Output the [X, Y] coordinate of the center of the cell containing the given text.  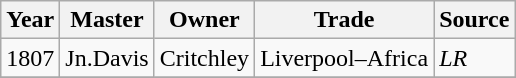
Critchley [204, 58]
Trade [344, 20]
Jn.Davis [107, 58]
Source [474, 20]
Liverpool–Africa [344, 58]
1807 [30, 58]
LR [474, 58]
Owner [204, 20]
Year [30, 20]
Master [107, 20]
